Output the [x, y] coordinate of the center of the cell containing the given text.  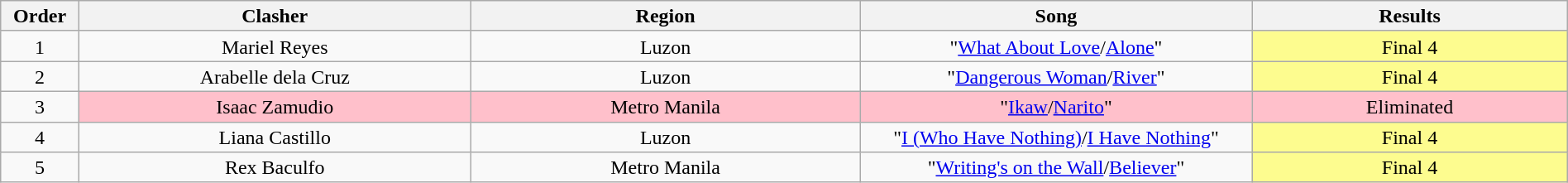
"Dangerous Woman/River" [1056, 76]
Isaac Zamudio [275, 106]
2 [40, 76]
Mariel Reyes [275, 46]
5 [40, 167]
Rex Baculfo [275, 167]
"I (Who Have Nothing)/I Have Nothing" [1056, 137]
"Ikaw/Narito" [1056, 106]
Order [40, 17]
Song [1056, 17]
Results [1409, 17]
Region [665, 17]
3 [40, 106]
"What About Love/Alone" [1056, 46]
1 [40, 46]
Eliminated [1409, 106]
Arabelle dela Cruz [275, 76]
4 [40, 137]
Liana Castillo [275, 137]
"Writing's on the Wall/Believer" [1056, 167]
Clasher [275, 17]
